Return (X, Y) of the center of cell containing provided text 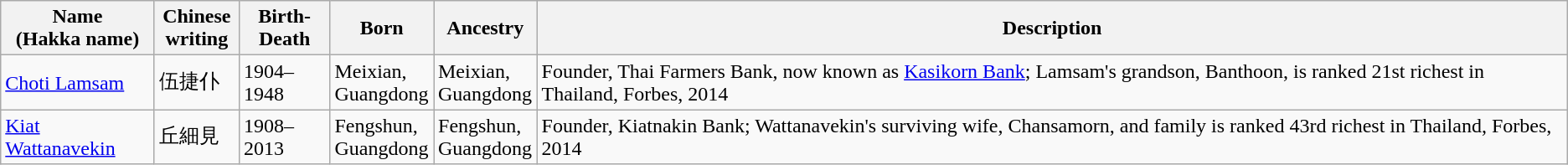
Kiat Wattanavekin (78, 137)
Name(Hakka name) (78, 28)
Ancestry (486, 28)
伍捷仆 (196, 82)
Choti Lamsam (78, 82)
Chinese writing (196, 28)
1908–2013 (285, 137)
Born (382, 28)
1904–1948 (285, 82)
丘細見 (196, 137)
Birth-Death (285, 28)
Description (1052, 28)
Founder, Thai Farmers Bank, now known as Kasikorn Bank; Lamsam's grandson, Banthoon, is ranked 21st richest in Thailand, Forbes, 2014 (1052, 82)
Founder, Kiatnakin Bank; Wattanavekin's surviving wife, Chansamorn, and family is ranked 43rd richest in Thailand, Forbes, 2014 (1052, 137)
